Scan for the cell matching the given text and deliver its (X, Y) coordinate at center. 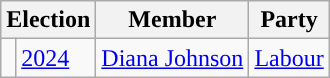
Diana Johnson (172, 58)
2024 (56, 58)
Labour (289, 58)
Member (172, 20)
Election (48, 20)
Party (289, 20)
